For the text-containing cell, return its midpoint in [X, Y] coordinate format. 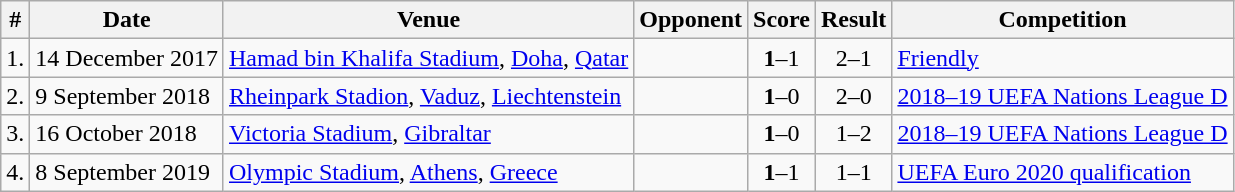
Competition [1062, 20]
Rheinpark Stadion, Vaduz, Liechtenstein [428, 96]
Score [782, 20]
Olympic Stadium, Athens, Greece [428, 172]
UEFA Euro 2020 qualification [1062, 172]
2. [16, 96]
Date [127, 20]
4. [16, 172]
Victoria Stadium, Gibraltar [428, 134]
2–0 [853, 96]
Friendly [1062, 58]
14 December 2017 [127, 58]
9 September 2018 [127, 96]
2–1 [853, 58]
8 September 2019 [127, 172]
Hamad bin Khalifa Stadium, Doha, Qatar [428, 58]
Opponent [691, 20]
16 October 2018 [127, 134]
3. [16, 134]
# [16, 20]
1–2 [853, 134]
Result [853, 20]
Venue [428, 20]
1. [16, 58]
